Locate the cell with the specified text and output its (X, Y) center coordinate. 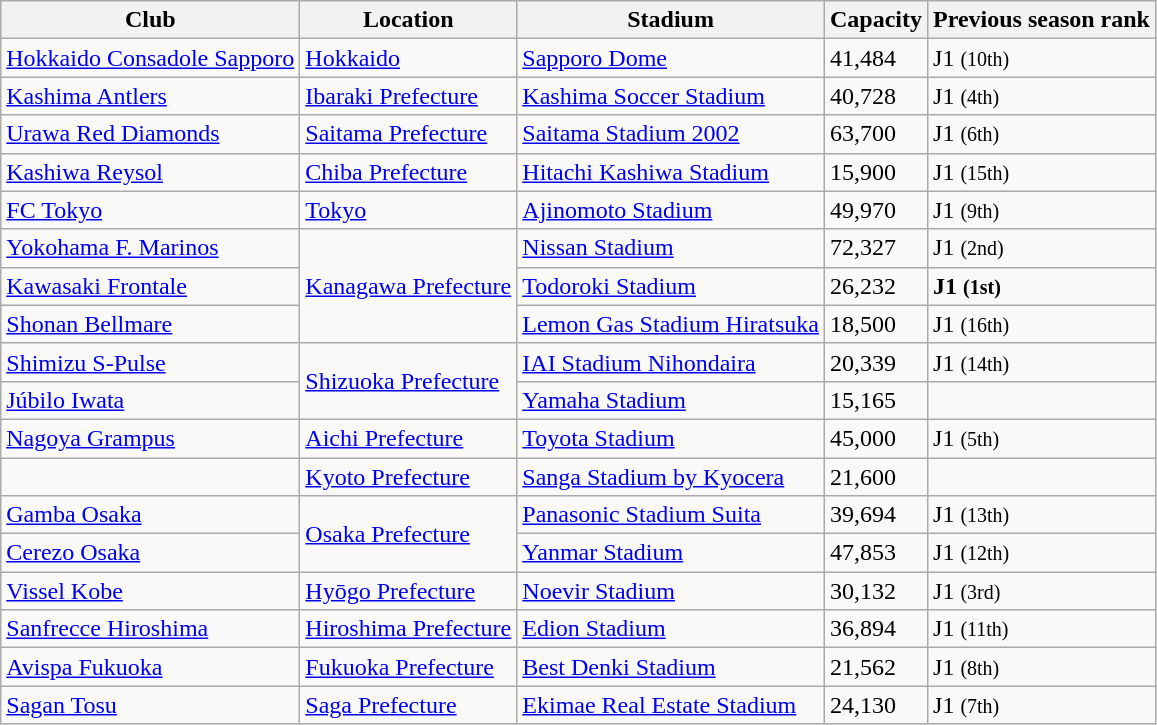
J1 (7th) (1042, 705)
15,900 (876, 172)
Ekimae Real Estate Stadium (671, 705)
Sanga Stadium by Kyocera (671, 477)
Kashima Antlers (150, 96)
Hokkaido Consadole Sapporo (150, 58)
Saitama Prefecture (408, 134)
Nagoya Grampus (150, 438)
24,130 (876, 705)
Yamaha Stadium (671, 400)
26,232 (876, 286)
Lemon Gas Stadium Hiratsuka (671, 324)
Cerezo Osaka (150, 553)
Aichi Prefecture (408, 438)
J1 (1st) (1042, 286)
J1 (6th) (1042, 134)
Fukuoka Prefecture (408, 667)
20,339 (876, 362)
47,853 (876, 553)
Hokkaido (408, 58)
Osaka Prefecture (408, 534)
Noevir Stadium (671, 591)
40,728 (876, 96)
Hyōgo Prefecture (408, 591)
Ibaraki Prefecture (408, 96)
Nissan Stadium (671, 248)
Edion Stadium (671, 629)
J1 (10th) (1042, 58)
Todoroki Stadium (671, 286)
41,484 (876, 58)
Ajinomoto Stadium (671, 210)
Capacity (876, 20)
Kanagawa Prefecture (408, 286)
Shimizu S-Pulse (150, 362)
Kashiwa Reysol (150, 172)
Stadium (671, 20)
J1 (12th) (1042, 553)
J1 (8th) (1042, 667)
J1 (11th) (1042, 629)
Previous season rank (1042, 20)
18,500 (876, 324)
Location (408, 20)
J1 (5th) (1042, 438)
Sagan Tosu (150, 705)
Kawasaki Frontale (150, 286)
Chiba Prefecture (408, 172)
Júbilo Iwata (150, 400)
45,000 (876, 438)
J1 (13th) (1042, 515)
15,165 (876, 400)
Yanmar Stadium (671, 553)
FC Tokyo (150, 210)
Saitama Stadium 2002 (671, 134)
J1 (4th) (1042, 96)
30,132 (876, 591)
Best Denki Stadium (671, 667)
Yokohama F. Marinos (150, 248)
63,700 (876, 134)
J1 (3rd) (1042, 591)
Saga Prefecture (408, 705)
Shonan Bellmare (150, 324)
Shizuoka Prefecture (408, 381)
Sanfrecce Hiroshima (150, 629)
49,970 (876, 210)
21,600 (876, 477)
Kashima Soccer Stadium (671, 96)
Gamba Osaka (150, 515)
Toyota Stadium (671, 438)
Vissel Kobe (150, 591)
J1 (16th) (1042, 324)
J1 (14th) (1042, 362)
36,894 (876, 629)
Sapporo Dome (671, 58)
J1 (9th) (1042, 210)
72,327 (876, 248)
J1 (2nd) (1042, 248)
Hiroshima Prefecture (408, 629)
21,562 (876, 667)
Kyoto Prefecture (408, 477)
Tokyo (408, 210)
Hitachi Kashiwa Stadium (671, 172)
Urawa Red Diamonds (150, 134)
39,694 (876, 515)
Panasonic Stadium Suita (671, 515)
IAI Stadium Nihondaira (671, 362)
Club (150, 20)
J1 (15th) (1042, 172)
Avispa Fukuoka (150, 667)
